Identify which cell holds the provided text, then report its (x, y) central coordinate. 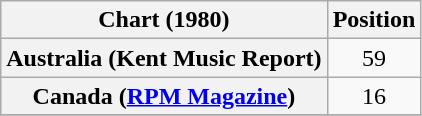
Australia (Kent Music Report) (164, 58)
59 (374, 58)
Canada (RPM Magazine) (164, 96)
16 (374, 96)
Position (374, 20)
Chart (1980) (164, 20)
